Search for the cell housing the specified text and yield its [x, y] center coordinate. 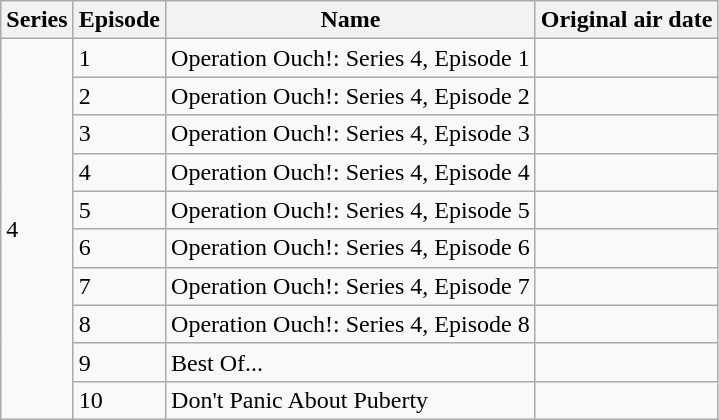
9 [119, 362]
Operation Ouch!: Series 4, Episode 5 [351, 210]
Operation Ouch!: Series 4, Episode 2 [351, 96]
Operation Ouch!: Series 4, Episode 7 [351, 286]
Operation Ouch!: Series 4, Episode 8 [351, 324]
6 [119, 248]
3 [119, 134]
8 [119, 324]
10 [119, 400]
Episode [119, 20]
Don't Panic About Puberty [351, 400]
5 [119, 210]
Operation Ouch!: Series 4, Episode 6 [351, 248]
1 [119, 58]
Operation Ouch!: Series 4, Episode 4 [351, 172]
Original air date [626, 20]
Name [351, 20]
Series [37, 20]
Best Of... [351, 362]
Operation Ouch!: Series 4, Episode 3 [351, 134]
7 [119, 286]
Operation Ouch!: Series 4, Episode 1 [351, 58]
2 [119, 96]
